Identify which cell holds the provided text, then report its (X, Y) central coordinate. 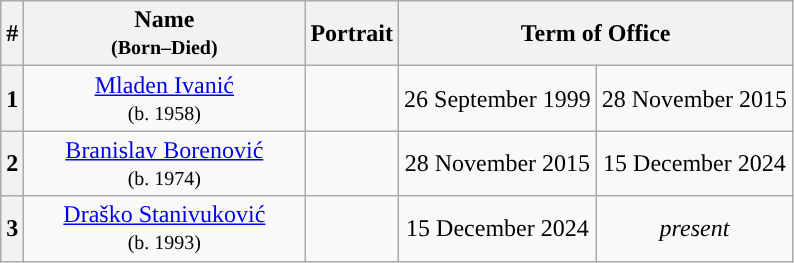
present (694, 228)
Term of Office (596, 34)
Name(Born–Died) (164, 34)
Mladen Ivanić(b. 1958) (164, 98)
Portrait (352, 34)
3 (12, 228)
1 (12, 98)
Branislav Borenović(b. 1974) (164, 164)
26 September 1999 (498, 98)
2 (12, 164)
# (12, 34)
Draško Stanivuković(b. 1993) (164, 228)
